From the cell containing the given text, extract its center point as [X, Y] coordinate. 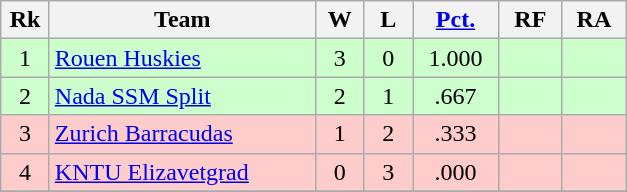
KNTU Elizavetgrad [182, 172]
Rk [26, 20]
W [340, 20]
L [388, 20]
4 [26, 172]
Pct. [455, 20]
.667 [455, 96]
1.000 [455, 58]
Nada SSM Split [182, 96]
Zurich Barracudas [182, 134]
.333 [455, 134]
.000 [455, 172]
RF [531, 20]
Team [182, 20]
RA [594, 20]
Rouen Huskies [182, 58]
